Identify which cell holds the provided text, then report its [x, y] central coordinate. 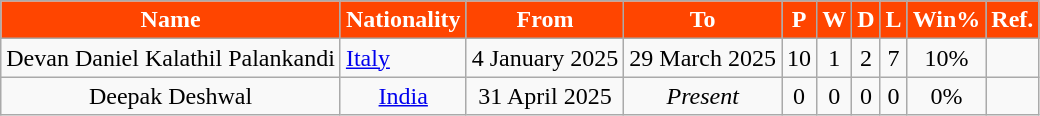
1 [834, 58]
31 April 2025 [545, 96]
Ref. [1012, 20]
Present [703, 96]
Italy [403, 58]
10 [800, 58]
From [545, 20]
Name [171, 20]
Win% [946, 20]
P [800, 20]
Nationality [403, 20]
10% [946, 58]
D [866, 20]
4 January 2025 [545, 58]
To [703, 20]
2 [866, 58]
Deepak Deshwal [171, 96]
L [894, 20]
29 March 2025 [703, 58]
0% [946, 96]
Devan Daniel Kalathil Palankandi [171, 58]
W [834, 20]
7 [894, 58]
India [403, 96]
